Return the [x, y] coordinate for the center point of the cell that contains the specified text.  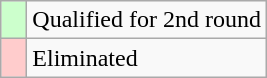
Qualified for 2nd round [147, 20]
Eliminated [147, 58]
